Return [X, Y] of the center of cell containing provided text 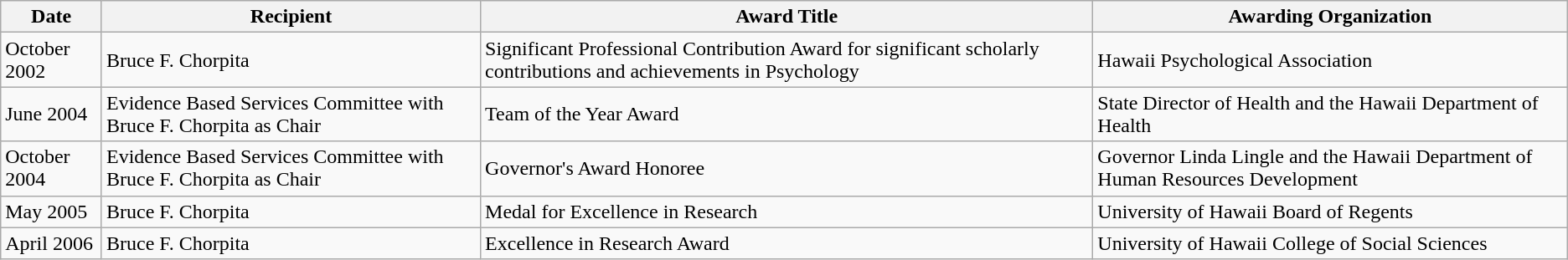
October 2004 [52, 169]
Excellence in Research Award [787, 243]
May 2005 [52, 212]
April 2006 [52, 243]
October 2002 [52, 60]
Award Title [787, 17]
Medal for Excellence in Research [787, 212]
Governor's Award Honoree [787, 169]
Team of the Year Award [787, 114]
Recipient [291, 17]
State Director of Health and the Hawaii Department of Health [1330, 114]
Hawaii Psychological Association [1330, 60]
Significant Professional Contribution Award for significant scholarly contributions and achievements in Psychology [787, 60]
University of Hawaii Board of Regents [1330, 212]
Governor Linda Lingle and the Hawaii Department of Human Resources Development [1330, 169]
University of Hawaii College of Social Sciences [1330, 243]
Awarding Organization [1330, 17]
June 2004 [52, 114]
Date [52, 17]
